Extract the [x, y] coordinate from the center of the cell holding the provided text.  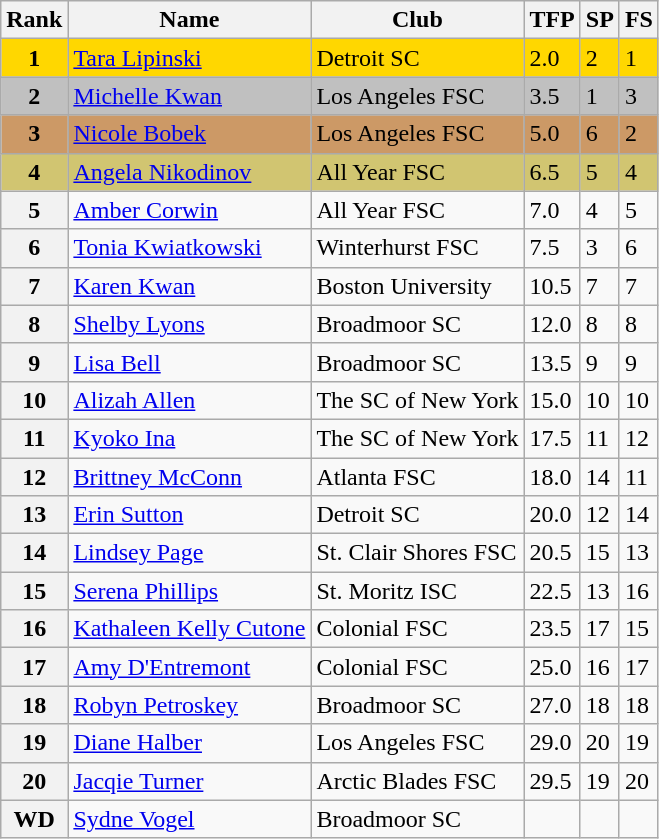
10.5 [552, 286]
Rank [34, 20]
Lisa Bell [190, 362]
29.5 [552, 781]
29.0 [552, 743]
Amy D'Entremont [190, 667]
Arctic Blades FSC [418, 781]
Tara Lipinski [190, 58]
Amber Corwin [190, 210]
22.5 [552, 591]
Angela Nikodinov [190, 172]
Diane Halber [190, 743]
Alizah Allen [190, 400]
15.0 [552, 400]
FS [638, 20]
20.5 [552, 553]
Brittney McConn [190, 477]
Name [190, 20]
St. Clair Shores FSC [418, 553]
Tonia Kwiatkowski [190, 248]
6.5 [552, 172]
SP [600, 20]
3.5 [552, 96]
Karen Kwan [190, 286]
Kyoko Ina [190, 438]
Club [418, 20]
Serena Phillips [190, 591]
St. Moritz ISC [418, 591]
13.5 [552, 362]
2.0 [552, 58]
Kathaleen Kelly Cutone [190, 629]
Nicole Bobek [190, 134]
TFP [552, 20]
Michelle Kwan [190, 96]
Robyn Petroskey [190, 705]
Boston University [418, 286]
Shelby Lyons [190, 324]
20.0 [552, 515]
25.0 [552, 667]
12.0 [552, 324]
7.0 [552, 210]
23.5 [552, 629]
5.0 [552, 134]
Sydne Vogel [190, 819]
Winterhurst FSC [418, 248]
7.5 [552, 248]
Lindsey Page [190, 553]
WD [34, 819]
Atlanta FSC [418, 477]
Erin Sutton [190, 515]
Jacqie Turner [190, 781]
27.0 [552, 705]
17.5 [552, 438]
18.0 [552, 477]
